Provide the (x, y) coordinate of the cell's center where the given text is located.  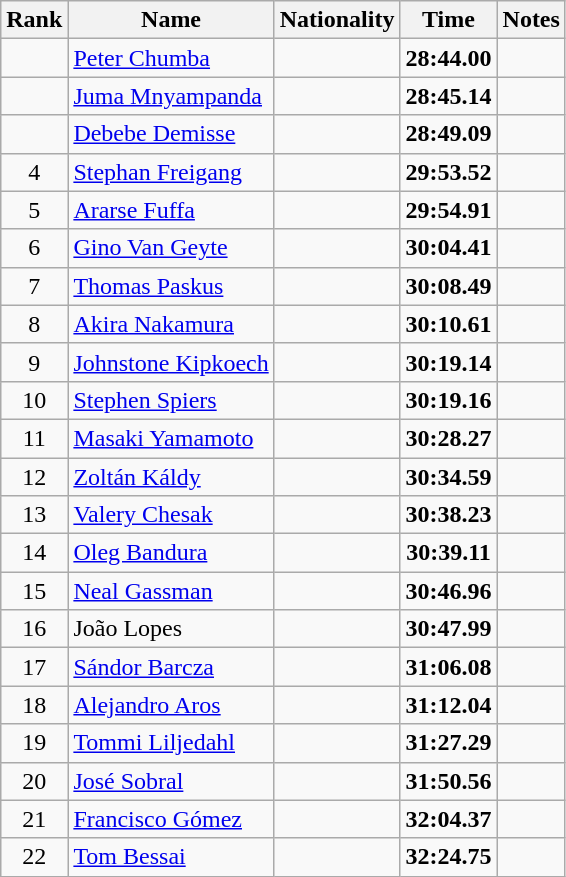
32:04.37 (448, 819)
Nationality (337, 20)
Neal Gassman (171, 591)
30:47.99 (448, 629)
Name (171, 20)
8 (34, 324)
22 (34, 857)
Notes (531, 20)
30:10.61 (448, 324)
30:34.59 (448, 477)
32:24.75 (448, 857)
Zoltán Káldy (171, 477)
Sándor Barcza (171, 667)
30:38.23 (448, 515)
7 (34, 286)
20 (34, 781)
Thomas Paskus (171, 286)
21 (34, 819)
5 (34, 210)
28:45.14 (448, 96)
30:08.49 (448, 286)
16 (34, 629)
Stephan Freigang (171, 172)
Gino Van Geyte (171, 248)
10 (34, 400)
Oleg Bandura (171, 553)
Rank (34, 20)
19 (34, 743)
15 (34, 591)
José Sobral (171, 781)
9 (34, 362)
Stephen Spiers (171, 400)
12 (34, 477)
Peter Chumba (171, 58)
Juma Mnyampanda (171, 96)
Masaki Yamamoto (171, 438)
17 (34, 667)
João Lopes (171, 629)
31:06.08 (448, 667)
Alejandro Aros (171, 705)
30:28.27 (448, 438)
Johnstone Kipkoech (171, 362)
13 (34, 515)
Tom Bessai (171, 857)
31:12.04 (448, 705)
31:50.56 (448, 781)
28:49.09 (448, 134)
30:19.14 (448, 362)
Time (448, 20)
18 (34, 705)
31:27.29 (448, 743)
14 (34, 553)
4 (34, 172)
11 (34, 438)
30:39.11 (448, 553)
30:04.41 (448, 248)
28:44.00 (448, 58)
Debebe Demisse (171, 134)
Akira Nakamura (171, 324)
29:54.91 (448, 210)
Valery Chesak (171, 515)
Ararse Fuffa (171, 210)
Tommi Liljedahl (171, 743)
29:53.52 (448, 172)
Francisco Gómez (171, 819)
6 (34, 248)
30:19.16 (448, 400)
30:46.96 (448, 591)
